Determine the (X, Y) coordinate at the center of the cell enclosing the given text.  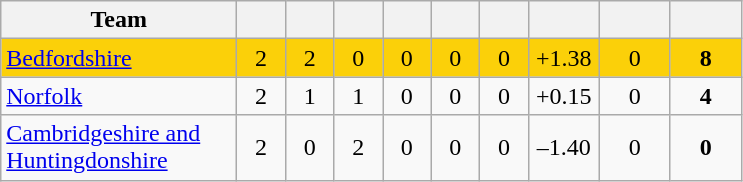
Team (119, 20)
Norfolk (119, 96)
Bedfordshire (119, 58)
Cambridgeshire and Huntingdonshire (119, 148)
4 (706, 96)
+0.15 (564, 96)
–1.40 (564, 148)
8 (706, 58)
+1.38 (564, 58)
